Capture the cell that displays the provided text and extract its (X, Y) central coordinate. 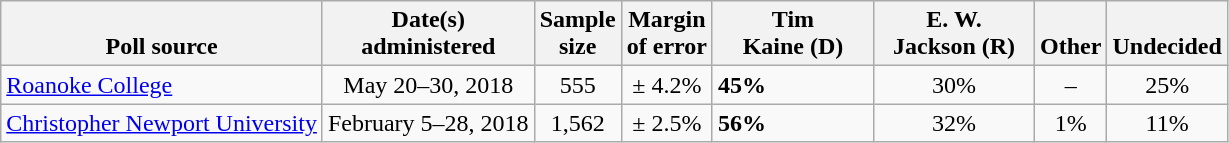
45% (792, 85)
Roanoke College (162, 85)
Marginof error (666, 34)
Date(s)administered (428, 34)
TimKaine (D) (792, 34)
11% (1167, 123)
56% (792, 123)
1% (1071, 123)
32% (954, 123)
Poll source (162, 34)
30% (954, 85)
Other (1071, 34)
E. W.Jackson (R) (954, 34)
Undecided (1167, 34)
May 20–30, 2018 (428, 85)
– (1071, 85)
Christopher Newport University (162, 123)
February 5–28, 2018 (428, 123)
± 4.2% (666, 85)
Samplesize (578, 34)
555 (578, 85)
± 2.5% (666, 123)
25% (1167, 85)
1,562 (578, 123)
